Pinpoint the cell where the given text exists, returning its (x, y) midpoint coordinate. 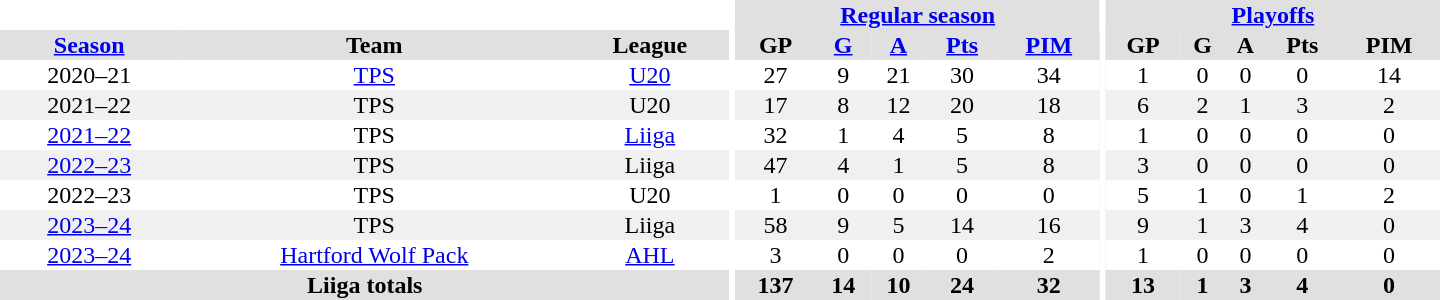
Playoffs (1273, 15)
Season (89, 45)
47 (776, 165)
18 (1049, 105)
30 (962, 75)
34 (1049, 75)
12 (898, 105)
2020–21 (89, 75)
21 (898, 75)
13 (1143, 285)
24 (962, 285)
20 (962, 105)
Regular season (918, 15)
17 (776, 105)
137 (776, 285)
Hartford Wolf Pack (374, 255)
AHL (650, 255)
League (650, 45)
Team (374, 45)
58 (776, 225)
10 (898, 285)
6 (1143, 105)
27 (776, 75)
16 (1049, 225)
Liiga totals (364, 285)
